Find where the given text appears and provide that cell's center as [X, Y] coordinate. 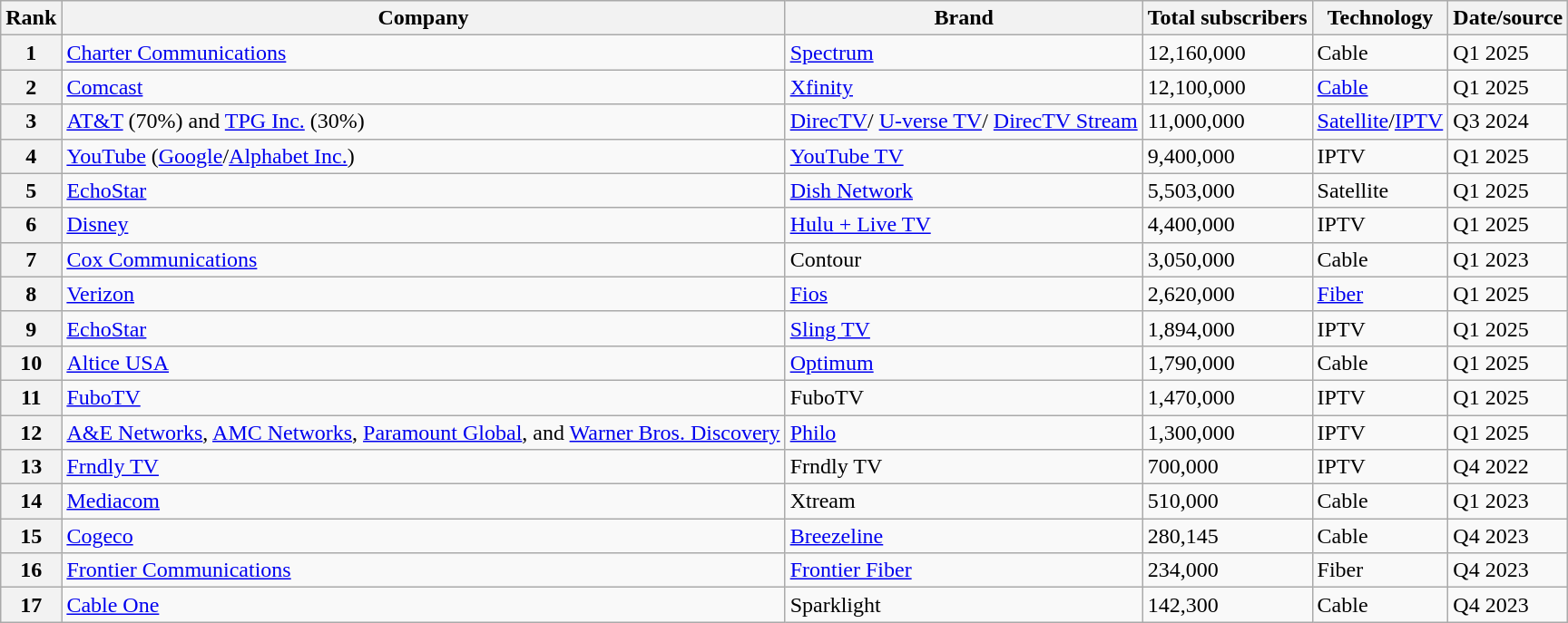
9 [31, 328]
4,400,000 [1227, 225]
510,000 [1227, 501]
Breezeline [964, 536]
12,100,000 [1227, 87]
Philo [964, 433]
Frontier Fiber [964, 570]
3 [31, 122]
17 [31, 605]
4 [31, 156]
3,050,000 [1227, 259]
700,000 [1227, 467]
Cogeco [423, 536]
14 [31, 501]
Rank [31, 18]
Q3 2024 [1508, 122]
11,000,000 [1227, 122]
1,300,000 [1227, 433]
Fios [964, 294]
Satellite/IPTV [1380, 122]
2,620,000 [1227, 294]
Mediacom [423, 501]
Disney [423, 225]
Spectrum [964, 53]
5 [31, 190]
11 [31, 397]
YouTube (Google/Alphabet Inc.) [423, 156]
Q4 2022 [1508, 467]
Xfinity [964, 87]
AT&T (70%) and TPG Inc. (30%) [423, 122]
10 [31, 363]
Frontier Communications [423, 570]
Xtream [964, 501]
Sling TV [964, 328]
Date/source [1508, 18]
A&E Networks, AMC Networks, Paramount Global, and Warner Bros. Discovery [423, 433]
15 [31, 536]
142,300 [1227, 605]
Technology [1380, 18]
8 [31, 294]
234,000 [1227, 570]
Hulu + Live TV [964, 225]
1,894,000 [1227, 328]
6 [31, 225]
Sparklight [964, 605]
Satellite [1380, 190]
Total subscribers [1227, 18]
5,503,000 [1227, 190]
13 [31, 467]
Cox Communications [423, 259]
2 [31, 87]
Dish Network [964, 190]
Verizon [423, 294]
280,145 [1227, 536]
Cable One [423, 605]
Contour [964, 259]
12,160,000 [1227, 53]
Comcast [423, 87]
9,400,000 [1227, 156]
1,470,000 [1227, 397]
16 [31, 570]
12 [31, 433]
Optimum [964, 363]
Brand [964, 18]
YouTube TV [964, 156]
DirecTV/ U-verse TV/ DirecTV Stream [964, 122]
1 [31, 53]
Altice USA [423, 363]
1,790,000 [1227, 363]
Charter Communications [423, 53]
Company [423, 18]
7 [31, 259]
